Search for the cell housing the specified text and yield its [x, y] center coordinate. 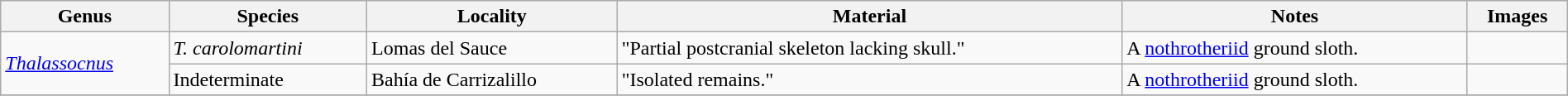
"Partial postcranial skeleton lacking skull." [870, 48]
T. carolomartini [268, 48]
Lomas del Sauce [493, 48]
Locality [493, 17]
Genus [84, 17]
Indeterminate [268, 79]
Material [870, 17]
Images [1517, 17]
Thalassocnus [84, 64]
Notes [1295, 17]
"Isolated remains." [870, 79]
Species [268, 17]
Bahía de Carrizalillo [493, 79]
